Search for the cell housing the specified text and yield its (x, y) center coordinate. 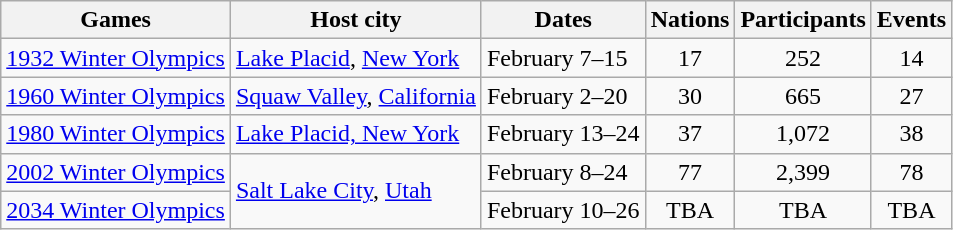
27 (911, 96)
Salt Lake City, Utah (356, 191)
37 (690, 134)
February 13–24 (563, 134)
February 2–20 (563, 96)
14 (911, 58)
February 7–15 (563, 58)
2002 Winter Olympics (116, 172)
1,072 (803, 134)
Nations (690, 20)
1960 Winter Olympics (116, 96)
Squaw Valley, California (356, 96)
30 (690, 96)
1980 Winter Olympics (116, 134)
665 (803, 96)
Events (911, 20)
Dates (563, 20)
Participants (803, 20)
78 (911, 172)
17 (690, 58)
1932 Winter Olympics (116, 58)
February 10–26 (563, 210)
77 (690, 172)
38 (911, 134)
Games (116, 20)
252 (803, 58)
Host city (356, 20)
2,399 (803, 172)
2034 Winter Olympics (116, 210)
February 8–24 (563, 172)
